Capture the cell that displays the provided text and extract its [X, Y] central coordinate. 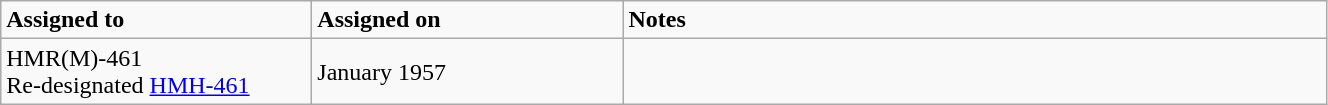
HMR(M)-461Re-designated HMH-461 [156, 72]
January 1957 [468, 72]
Assigned on [468, 20]
Notes [975, 20]
Assigned to [156, 20]
